Locate the cell with the specified text and output its [x, y] center coordinate. 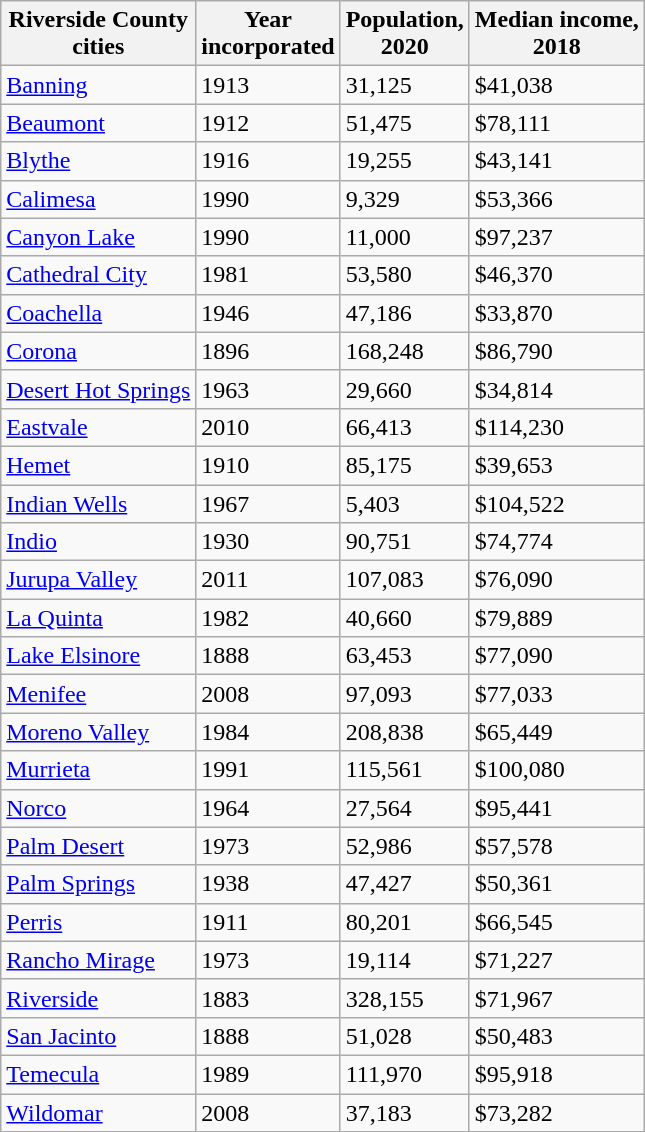
$114,230 [556, 427]
Canyon Lake [98, 237]
1991 [268, 770]
1984 [268, 732]
47,427 [404, 884]
9,329 [404, 199]
$76,090 [556, 580]
51,475 [404, 123]
328,155 [404, 998]
29,660 [404, 389]
51,028 [404, 1036]
Desert Hot Springs [98, 389]
$74,774 [556, 542]
Indio [98, 542]
1896 [268, 351]
$77,090 [556, 656]
37,183 [404, 1113]
Riverside Countycities [98, 34]
$71,227 [556, 960]
Calimesa [98, 199]
San Jacinto [98, 1036]
Eastvale [98, 427]
Yearincorporated [268, 34]
Perris [98, 922]
$50,483 [556, 1036]
2010 [268, 427]
$43,141 [556, 161]
Blythe [98, 161]
$66,545 [556, 922]
$104,522 [556, 503]
1982 [268, 618]
Riverside [98, 998]
Coachella [98, 313]
$71,967 [556, 998]
$57,578 [556, 846]
52,986 [404, 846]
Wildomar [98, 1113]
1946 [268, 313]
Median income,2018 [556, 34]
1963 [268, 389]
Palm Springs [98, 884]
$65,449 [556, 732]
Corona [98, 351]
11,000 [404, 237]
Indian Wells [98, 503]
$78,111 [556, 123]
40,660 [404, 618]
$73,282 [556, 1113]
Menifee [98, 694]
Banning [98, 85]
Rancho Mirage [98, 960]
85,175 [404, 465]
$33,870 [556, 313]
Palm Desert [98, 846]
$50,361 [556, 884]
1930 [268, 542]
$53,366 [556, 199]
19,114 [404, 960]
107,083 [404, 580]
1913 [268, 85]
31,125 [404, 85]
80,201 [404, 922]
168,248 [404, 351]
47,186 [404, 313]
Population,2020 [404, 34]
Temecula [98, 1074]
1911 [268, 922]
La Quinta [98, 618]
$86,790 [556, 351]
97,093 [404, 694]
$77,033 [556, 694]
1981 [268, 275]
53,580 [404, 275]
5,403 [404, 503]
1938 [268, 884]
63,453 [404, 656]
Norco [98, 808]
Moreno Valley [98, 732]
208,838 [404, 732]
$95,918 [556, 1074]
$95,441 [556, 808]
66,413 [404, 427]
$39,653 [556, 465]
2011 [268, 580]
$46,370 [556, 275]
19,255 [404, 161]
Hemet [98, 465]
1964 [268, 808]
1989 [268, 1074]
$79,889 [556, 618]
27,564 [404, 808]
1916 [268, 161]
1910 [268, 465]
$100,080 [556, 770]
115,561 [404, 770]
Jurupa Valley [98, 580]
1912 [268, 123]
Cathedral City [98, 275]
Lake Elsinore [98, 656]
1883 [268, 998]
111,970 [404, 1074]
90,751 [404, 542]
$97,237 [556, 237]
Beaumont [98, 123]
$41,038 [556, 85]
$34,814 [556, 389]
1967 [268, 503]
Murrieta [98, 770]
